From the cell containing the given text, extract its center point as (X, Y) coordinate. 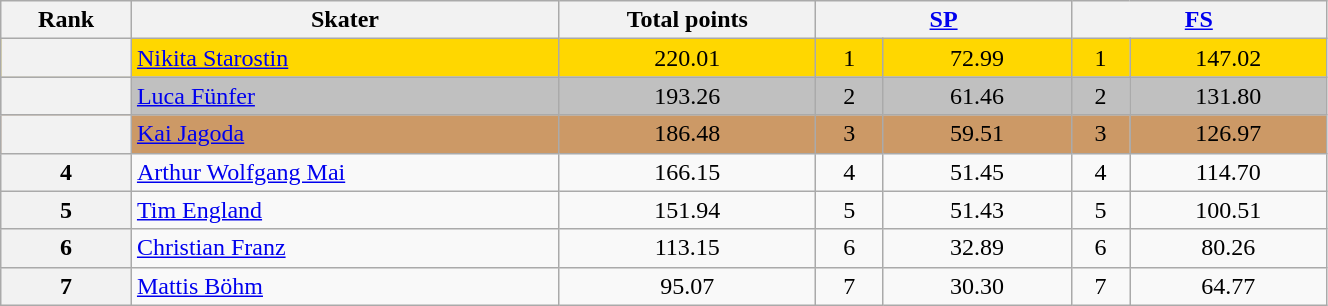
51.45 (977, 172)
95.07 (686, 286)
Christian Franz (344, 248)
Mattis Böhm (344, 286)
51.43 (977, 210)
220.01 (686, 58)
72.99 (977, 58)
61.46 (977, 96)
FS (1198, 20)
59.51 (977, 134)
100.51 (1228, 210)
Nikita Starostin (344, 58)
114.70 (1228, 172)
193.26 (686, 96)
Total points (686, 20)
113.15 (686, 248)
Kai Jagoda (344, 134)
Luca Fünfer (344, 96)
30.30 (977, 286)
Rank (66, 20)
166.15 (686, 172)
80.26 (1228, 248)
186.48 (686, 134)
SP (944, 20)
64.77 (1228, 286)
126.97 (1228, 134)
Arthur Wolfgang Mai (344, 172)
Tim England (344, 210)
32.89 (977, 248)
131.80 (1228, 96)
151.94 (686, 210)
147.02 (1228, 58)
Skater (344, 20)
